Output the (x, y) coordinate of the center of the cell containing the given text.  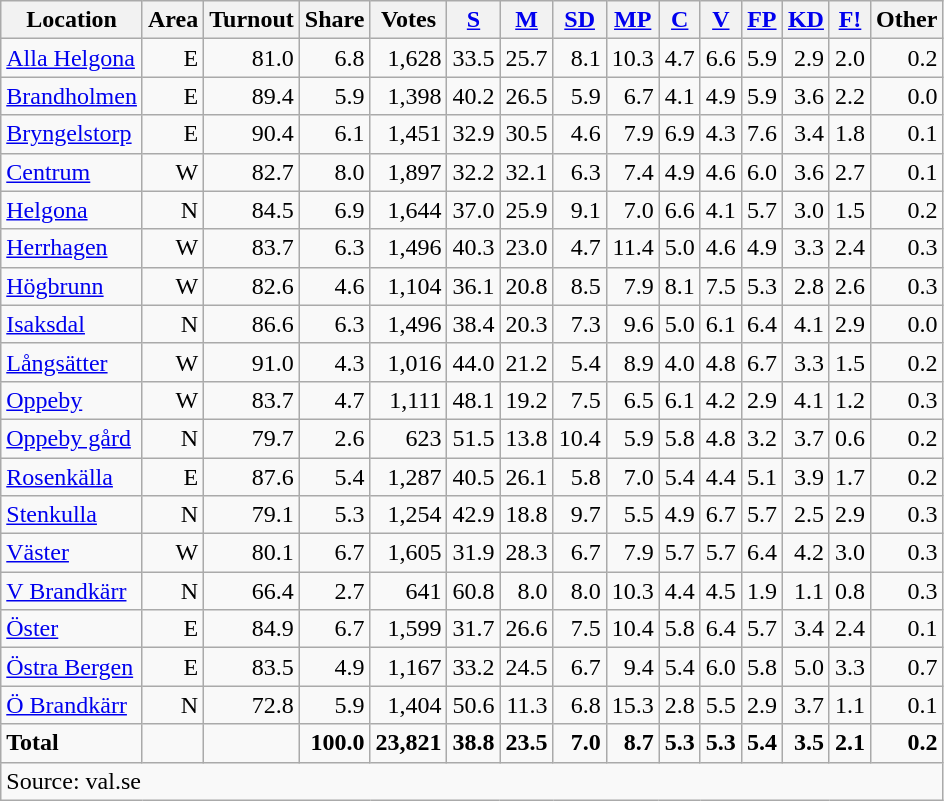
40.2 (474, 96)
82.6 (252, 286)
19.2 (526, 400)
11.3 (526, 705)
KD (806, 20)
23.5 (526, 743)
3.2 (762, 438)
82.7 (252, 172)
Centrum (72, 172)
20.8 (526, 286)
80.1 (252, 553)
8.9 (632, 362)
Source: val.se (472, 781)
50.6 (474, 705)
Bryngelstorp (72, 134)
28.3 (526, 553)
Total (72, 743)
Ö Brandkärr (72, 705)
Isaksdal (72, 324)
9.4 (632, 667)
1,104 (408, 286)
11.4 (632, 248)
26.1 (526, 477)
1,451 (408, 134)
25.9 (526, 210)
Östra Bergen (72, 667)
9.6 (632, 324)
51.5 (474, 438)
SD (580, 20)
1.8 (850, 134)
2.2 (850, 96)
Alla Helgona (72, 58)
1,404 (408, 705)
Other (907, 20)
91.0 (252, 362)
72.8 (252, 705)
1,287 (408, 477)
87.6 (252, 477)
33.2 (474, 667)
30.5 (526, 134)
21.2 (526, 362)
1,897 (408, 172)
40.5 (474, 477)
Share (334, 20)
1,016 (408, 362)
40.3 (474, 248)
Oppeby (72, 400)
1.7 (850, 477)
0.8 (850, 591)
0.6 (850, 438)
42.9 (474, 515)
Area (172, 20)
Väster (72, 553)
F! (850, 20)
25.7 (526, 58)
Brandholmen (72, 96)
1,599 (408, 629)
1,644 (408, 210)
641 (408, 591)
90.4 (252, 134)
31.7 (474, 629)
31.9 (474, 553)
44.0 (474, 362)
Långsätter (72, 362)
84.9 (252, 629)
1,605 (408, 553)
32.2 (474, 172)
24.5 (526, 667)
6.5 (632, 400)
2.5 (806, 515)
37.0 (474, 210)
Votes (408, 20)
9.7 (580, 515)
38.4 (474, 324)
1,254 (408, 515)
M (526, 20)
36.1 (474, 286)
1.9 (762, 591)
60.8 (474, 591)
86.6 (252, 324)
100.0 (334, 743)
83.5 (252, 667)
3.9 (806, 477)
8.5 (580, 286)
9.1 (580, 210)
Öster (72, 629)
Herrhagen (72, 248)
0.7 (907, 667)
26.5 (526, 96)
7.3 (580, 324)
13.8 (526, 438)
81.0 (252, 58)
3.5 (806, 743)
79.1 (252, 515)
2.0 (850, 58)
8.7 (632, 743)
7.6 (762, 134)
18.8 (526, 515)
23.0 (526, 248)
FP (762, 20)
32.1 (526, 172)
23,821 (408, 743)
MP (632, 20)
84.5 (252, 210)
S (474, 20)
48.1 (474, 400)
4.0 (680, 362)
1,398 (408, 96)
33.5 (474, 58)
5.1 (762, 477)
79.7 (252, 438)
1,628 (408, 58)
66.4 (252, 591)
20.3 (526, 324)
4.5 (720, 591)
Oppeby gård (72, 438)
V (720, 20)
Stenkulla (72, 515)
623 (408, 438)
15.3 (632, 705)
26.6 (526, 629)
1.2 (850, 400)
Helgona (72, 210)
Rosenkälla (72, 477)
1,167 (408, 667)
Högbrunn (72, 286)
7.4 (632, 172)
2.1 (850, 743)
Location (72, 20)
V Brandkärr (72, 591)
Turnout (252, 20)
38.8 (474, 743)
32.9 (474, 134)
C (680, 20)
89.4 (252, 96)
1,111 (408, 400)
